Search for the cell housing the specified text and yield its [X, Y] center coordinate. 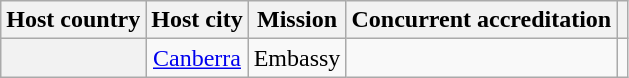
Host city [197, 20]
Canberra [197, 58]
Host country [74, 20]
Embassy [297, 58]
Mission [297, 20]
Concurrent accreditation [482, 20]
